Provide the (x, y) coordinate of the cell's center where the given text is located.  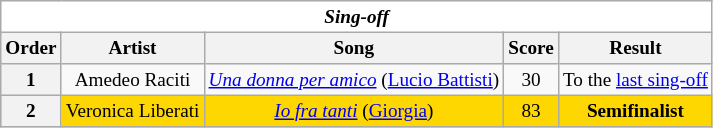
Semifinalist (635, 111)
Io fra tanti (Giorgia) (354, 111)
Result (635, 48)
Una donna per amico (Lucio Battisti) (354, 80)
Artist (132, 48)
To the last sing-off (635, 80)
1 (31, 80)
Song (354, 48)
Order (31, 48)
Veronica Liberati (132, 111)
Amedeo Raciti (132, 80)
30 (532, 80)
Sing-off (357, 17)
Score (532, 48)
83 (532, 111)
2 (31, 111)
